Extract the (x, y) coordinate from the center of the cell holding the provided text.  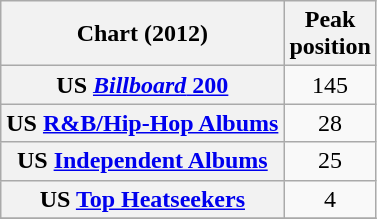
Chart (2012) (142, 34)
US R&B/Hip-Hop Albums (142, 123)
Peakposition (330, 34)
US Independent Albums (142, 161)
4 (330, 199)
US Top Heatseekers (142, 199)
145 (330, 85)
25 (330, 161)
US Billboard 200 (142, 85)
28 (330, 123)
